Extract the [X, Y] coordinate from the center of the cell holding the provided text.  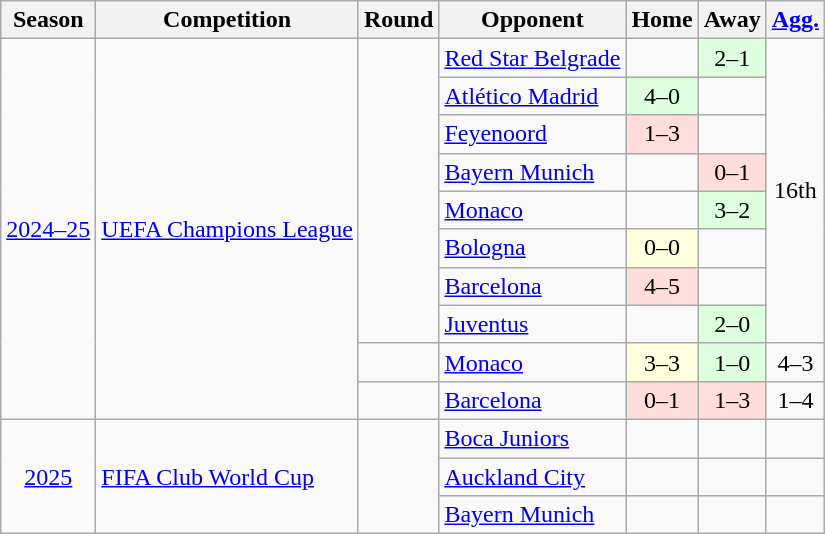
4–3 [795, 362]
Red Star Belgrade [532, 58]
Agg. [795, 20]
Away [732, 20]
1–0 [732, 362]
Juventus [532, 324]
Auckland City [532, 477]
Bologna [532, 248]
UEFA Champions League [228, 230]
FIFA Club World Cup [228, 476]
Opponent [532, 20]
Atlético Madrid [532, 96]
2024–25 [48, 230]
1–4 [795, 400]
0–0 [662, 248]
Competition [228, 20]
3–2 [732, 210]
Season [48, 20]
2–0 [732, 324]
Home [662, 20]
2025 [48, 476]
2–1 [732, 58]
Round [398, 20]
4–5 [662, 286]
Boca Juniors [532, 438]
Feyenoord [532, 134]
3–3 [662, 362]
4–0 [662, 96]
16th [795, 191]
